Scan for the cell matching the given text and deliver its (X, Y) coordinate at center. 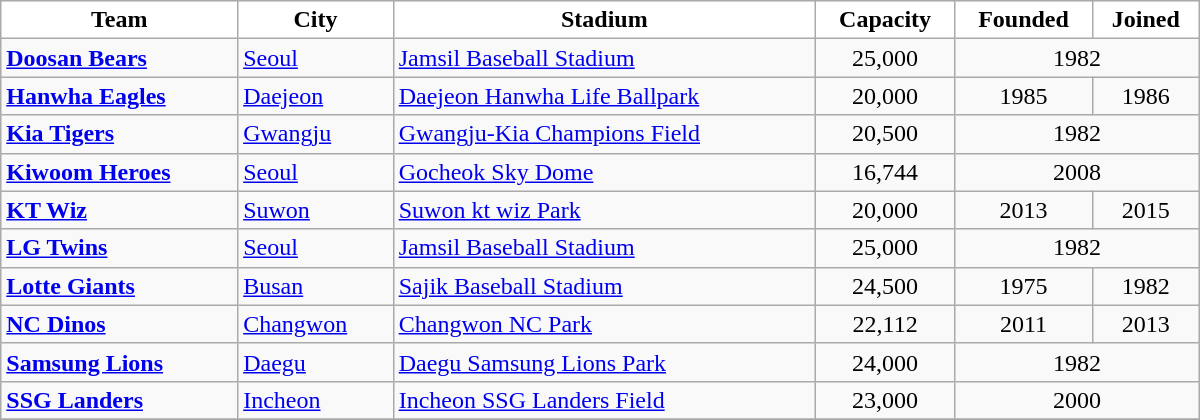
1985 (1024, 96)
24,500 (884, 286)
Gwangju-Kia Champions Field (604, 134)
Changwon (316, 324)
1986 (1146, 96)
22,112 (884, 324)
2015 (1146, 210)
Gocheok Sky Dome (604, 172)
Doosan Bears (120, 58)
1975 (1024, 286)
Team (120, 20)
Incheon SSG Landers Field (604, 400)
Incheon (316, 400)
Sajik Baseball Stadium (604, 286)
Suwon kt wiz Park (604, 210)
23,000 (884, 400)
Hanwha Eagles (120, 96)
Capacity (884, 20)
Busan (316, 286)
Joined (1146, 20)
Lotte Giants (120, 286)
Samsung Lions (120, 362)
LG Twins (120, 248)
KT Wiz (120, 210)
Gwangju (316, 134)
2011 (1024, 324)
SSG Landers (120, 400)
City (316, 20)
Changwon NC Park (604, 324)
Daejeon (316, 96)
Stadium (604, 20)
Kiwoom Heroes (120, 172)
2000 (1078, 400)
Daegu Samsung Lions Park (604, 362)
NC Dinos (120, 324)
Daejeon Hanwha Life Ballpark (604, 96)
Suwon (316, 210)
20,500 (884, 134)
Kia Tigers (120, 134)
Founded (1024, 20)
Daegu (316, 362)
16,744 (884, 172)
2008 (1078, 172)
24,000 (884, 362)
